Scan for the cell matching the given text and deliver its [X, Y] coordinate at center. 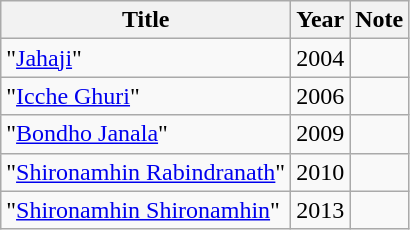
Title [146, 20]
"Shironamhin Rabindranath" [146, 172]
2010 [320, 172]
2006 [320, 96]
"Icche Ghuri" [146, 96]
"Bondho Janala" [146, 134]
"Jahaji" [146, 58]
2013 [320, 210]
Note [380, 20]
2009 [320, 134]
"Shironamhin Shironamhin" [146, 210]
2004 [320, 58]
Year [320, 20]
